Identify which cell holds the provided text, then report its (X, Y) central coordinate. 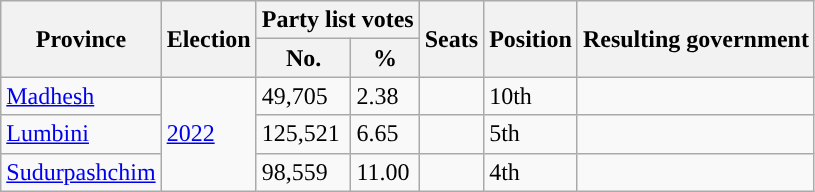
Madhesh (81, 96)
Province (81, 39)
Sudurpashchim (81, 172)
4th (531, 172)
Party list votes (338, 20)
2022 (208, 134)
Seats (451, 39)
2.38 (385, 96)
Election (208, 39)
Position (531, 39)
10th (531, 96)
6.65 (385, 134)
Lumbini (81, 134)
11.00 (385, 172)
49,705 (304, 96)
Resulting government (696, 39)
98,559 (304, 172)
125,521 (304, 134)
No. (304, 58)
5th (531, 134)
% (385, 58)
